Capture the cell that displays the provided text and extract its (X, Y) central coordinate. 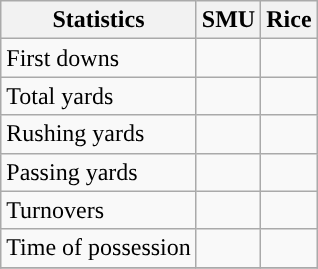
Rice (289, 20)
Turnovers (99, 210)
Total yards (99, 96)
Time of possession (99, 248)
Rushing yards (99, 134)
Statistics (99, 20)
First downs (99, 58)
Passing yards (99, 172)
SMU (228, 20)
